Return (x, y) of the center of cell containing provided text 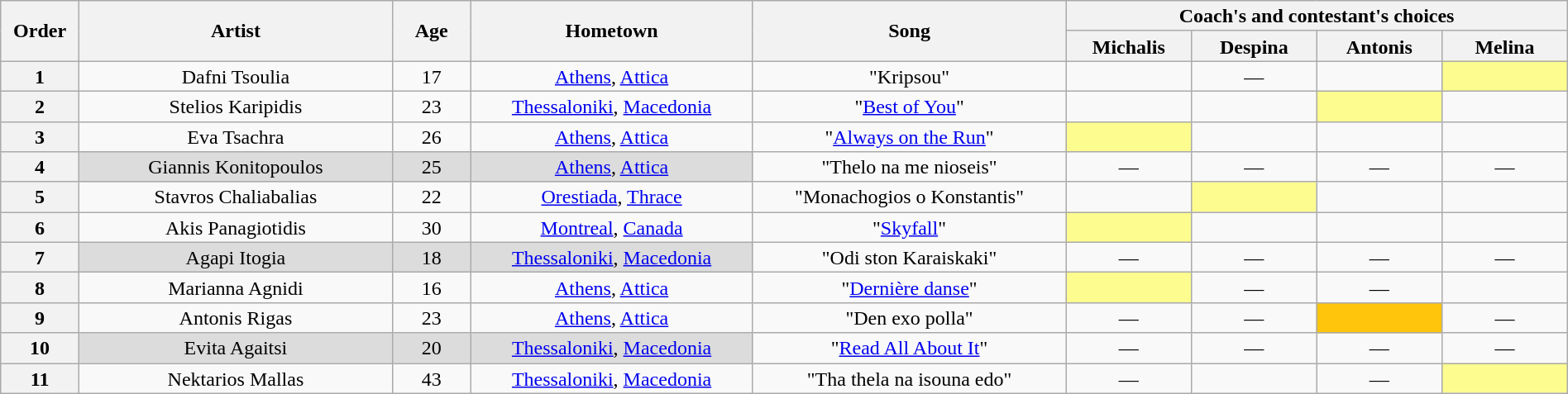
Age (432, 31)
9 (40, 317)
1 (40, 76)
Eva Tsachra (235, 137)
16 (432, 287)
25 (432, 167)
"Odi ston Karaiskaki" (910, 258)
Nektarios Mallas (235, 378)
4 (40, 167)
Stelios Karipidis (235, 106)
10 (40, 349)
"Dernière danse" (910, 287)
7 (40, 258)
2 (40, 106)
Coach's and contestant's choices (1317, 17)
Stavros Chaliabalias (235, 197)
Agapi Itogia (235, 258)
Song (910, 31)
Antonis Rigas (235, 317)
Order (40, 31)
"Den exo polla" (910, 317)
"Monachogios o Konstantis" (910, 197)
6 (40, 228)
Hometown (612, 31)
20 (432, 349)
26 (432, 137)
5 (40, 197)
Antonis (1379, 46)
18 (432, 258)
Akis Panagiotidis (235, 228)
"Kripsou" (910, 76)
30 (432, 228)
Despina (1255, 46)
Orestiada, Thrace (612, 197)
3 (40, 137)
22 (432, 197)
Montreal, Canada (612, 228)
"Thelo na me nioseis" (910, 167)
Evita Agaitsi (235, 349)
Marianna Agnidi (235, 287)
"Best of You" (910, 106)
17 (432, 76)
Giannis Konitopoulos (235, 167)
"Tha thela na isouna edo" (910, 378)
Melina (1505, 46)
8 (40, 287)
11 (40, 378)
Artist (235, 31)
"Read All About It" (910, 349)
43 (432, 378)
Michalis (1129, 46)
"Always on the Run" (910, 137)
Dafni Tsoulia (235, 76)
"Skyfall" (910, 228)
